Extract the (X, Y) coordinate from the center of the cell holding the provided text.  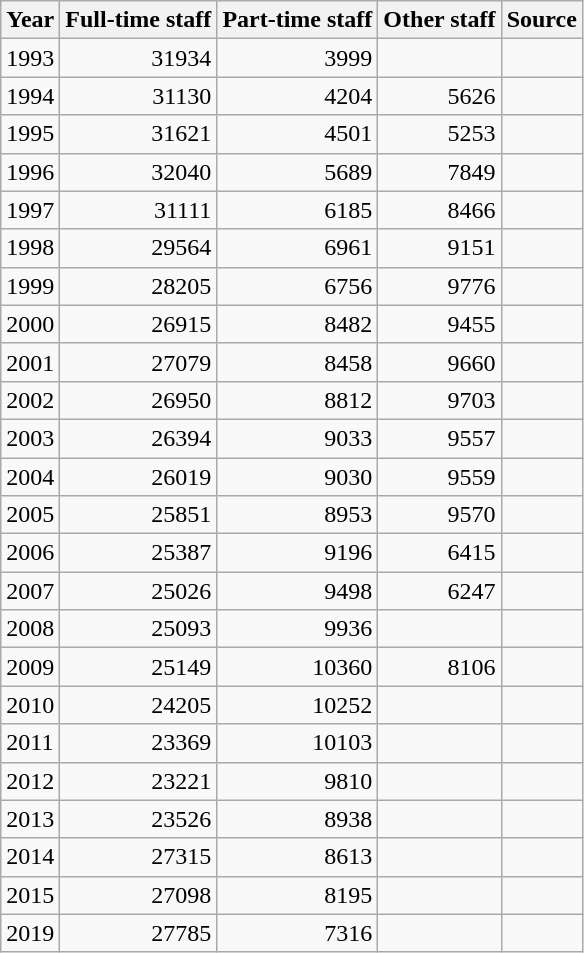
2003 (30, 438)
2015 (30, 895)
8195 (298, 895)
9151 (440, 248)
Other staff (440, 20)
9196 (298, 553)
28205 (138, 286)
1995 (30, 134)
4501 (298, 134)
26394 (138, 438)
4204 (298, 96)
9570 (440, 515)
Year (30, 20)
23221 (138, 781)
9776 (440, 286)
29564 (138, 248)
10360 (298, 667)
8482 (298, 324)
27098 (138, 895)
Source (542, 20)
9936 (298, 629)
2000 (30, 324)
8106 (440, 667)
1993 (30, 58)
2001 (30, 362)
2011 (30, 743)
7316 (298, 933)
26950 (138, 400)
5253 (440, 134)
24205 (138, 705)
2009 (30, 667)
26019 (138, 477)
7849 (440, 172)
9033 (298, 438)
8938 (298, 819)
25149 (138, 667)
2005 (30, 515)
6415 (440, 553)
2007 (30, 591)
32040 (138, 172)
10103 (298, 743)
5626 (440, 96)
31934 (138, 58)
25093 (138, 629)
1996 (30, 172)
27785 (138, 933)
Full-time staff (138, 20)
2019 (30, 933)
26915 (138, 324)
2002 (30, 400)
9498 (298, 591)
2006 (30, 553)
2014 (30, 857)
31621 (138, 134)
6756 (298, 286)
1999 (30, 286)
9660 (440, 362)
9030 (298, 477)
2013 (30, 819)
6247 (440, 591)
6185 (298, 210)
5689 (298, 172)
2008 (30, 629)
1998 (30, 248)
25851 (138, 515)
9559 (440, 477)
8953 (298, 515)
25387 (138, 553)
27315 (138, 857)
9703 (440, 400)
27079 (138, 362)
2004 (30, 477)
8466 (440, 210)
31130 (138, 96)
2012 (30, 781)
2010 (30, 705)
9455 (440, 324)
23526 (138, 819)
1997 (30, 210)
Part-time staff (298, 20)
10252 (298, 705)
23369 (138, 743)
8613 (298, 857)
25026 (138, 591)
6961 (298, 248)
9557 (440, 438)
3999 (298, 58)
8812 (298, 400)
1994 (30, 96)
9810 (298, 781)
31111 (138, 210)
8458 (298, 362)
